Provide the (X, Y) coordinate of the cell's center where the given text is located.  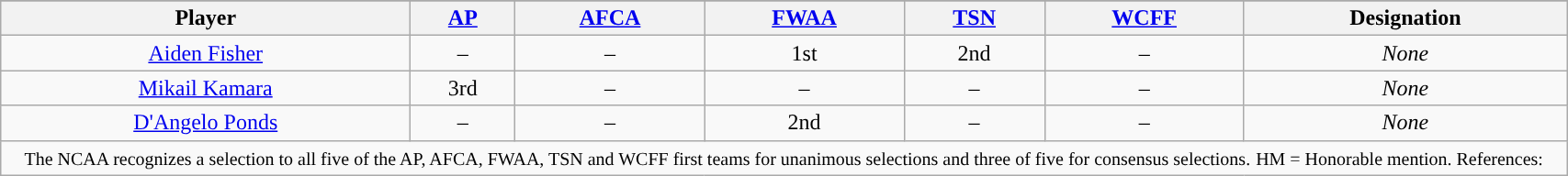
FWAA (805, 18)
Designation (1405, 18)
1st (805, 53)
D'Angelo Ponds (206, 123)
Aiden Fisher (206, 53)
WCFF (1145, 18)
AFCA (610, 18)
AP (463, 18)
3rd (463, 88)
TSN (974, 18)
Mikail Kamara (206, 88)
Player (206, 18)
